Find where the given text appears and provide that cell's center as [x, y] coordinate. 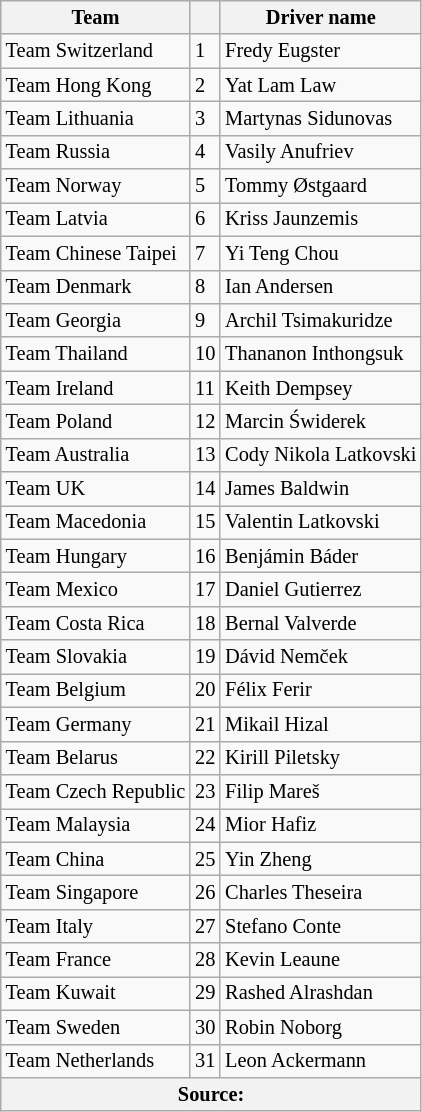
19 [205, 657]
18 [205, 623]
20 [205, 690]
Team Czech Republic [96, 791]
Ian Andersen [320, 287]
Team Malaysia [96, 825]
Team Latvia [96, 219]
Team Costa Rica [96, 623]
Team Slovakia [96, 657]
Team Denmark [96, 287]
Archil Tsimakuridze [320, 320]
Team Kuwait [96, 993]
2 [205, 85]
28 [205, 960]
Team Georgia [96, 320]
Mior Hafiz [320, 825]
Bernal Valverde [320, 623]
Team Thailand [96, 354]
Team Hong Kong [96, 85]
Mikail Hizal [320, 724]
Robin Noborg [320, 1027]
Team Australia [96, 455]
Leon Ackermann [320, 1061]
Team Sweden [96, 1027]
Team Singapore [96, 892]
26 [205, 892]
Kriss Jaunzemis [320, 219]
Rashed Alrashdan [320, 993]
Yi Teng Chou [320, 253]
25 [205, 859]
29 [205, 993]
23 [205, 791]
10 [205, 354]
Benjámin Báder [320, 556]
Team Belarus [96, 758]
Team UK [96, 489]
Martynas Sidunovas [320, 118]
12 [205, 421]
Thananon Inthongsuk [320, 354]
Source: [212, 1094]
Team France [96, 960]
Team Mexico [96, 589]
Daniel Gutierrez [320, 589]
Team [96, 17]
Team Ireland [96, 388]
Team Russia [96, 152]
15 [205, 522]
1 [205, 51]
Team China [96, 859]
21 [205, 724]
Tommy Østgaard [320, 186]
Team Switzerland [96, 51]
Team Poland [96, 421]
31 [205, 1061]
Team Chinese Taipei [96, 253]
Filip Mareš [320, 791]
Kevin Leaune [320, 960]
27 [205, 926]
Team Macedonia [96, 522]
Team Norway [96, 186]
Team Belgium [96, 690]
Team Germany [96, 724]
Stefano Conte [320, 926]
8 [205, 287]
6 [205, 219]
16 [205, 556]
Fredy Eugster [320, 51]
Dávid Nemček [320, 657]
Team Netherlands [96, 1061]
Félix Ferir [320, 690]
11 [205, 388]
Team Hungary [96, 556]
30 [205, 1027]
Driver name [320, 17]
Team Lithuania [96, 118]
Yat Lam Law [320, 85]
5 [205, 186]
Valentin Latkovski [320, 522]
Team Italy [96, 926]
3 [205, 118]
Kirill Piletsky [320, 758]
Keith Dempsey [320, 388]
7 [205, 253]
Charles Theseira [320, 892]
4 [205, 152]
Marcin Świderek [320, 421]
24 [205, 825]
13 [205, 455]
Cody Nikola Latkovski [320, 455]
22 [205, 758]
Vasily Anufriev [320, 152]
James Baldwin [320, 489]
9 [205, 320]
14 [205, 489]
17 [205, 589]
Yin Zheng [320, 859]
